Extract the (x, y) coordinate from the center of the cell holding the provided text.  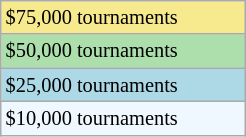
$50,000 tournaments (124, 51)
$10,000 tournaments (124, 118)
$25,000 tournaments (124, 85)
$75,000 tournaments (124, 17)
